Extract the [X, Y] coordinate from the center of the cell holding the provided text.  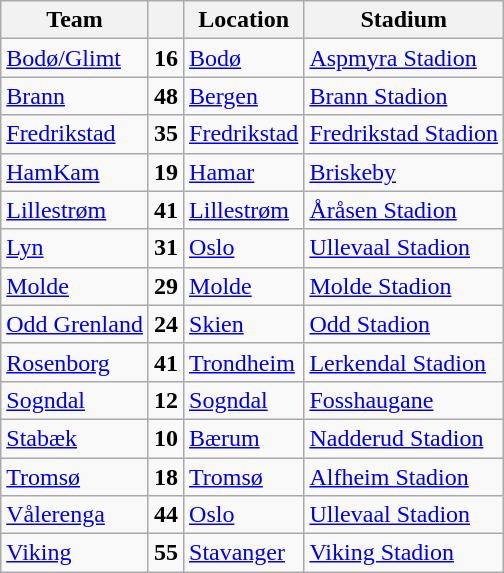
Trondheim [244, 362]
44 [166, 515]
HamKam [75, 172]
Brann Stadion [404, 96]
29 [166, 286]
18 [166, 477]
Stabæk [75, 438]
55 [166, 553]
Stadium [404, 20]
Hamar [244, 172]
Fredrikstad Stadion [404, 134]
Lyn [75, 248]
12 [166, 400]
24 [166, 324]
Alfheim Stadion [404, 477]
Aspmyra Stadion [404, 58]
Team [75, 20]
Nadderud Stadion [404, 438]
Bergen [244, 96]
Viking [75, 553]
Lerkendal Stadion [404, 362]
Odd Grenland [75, 324]
Briskeby [404, 172]
16 [166, 58]
Fosshaugane [404, 400]
Vålerenga [75, 515]
Rosenborg [75, 362]
10 [166, 438]
Åråsen Stadion [404, 210]
Bærum [244, 438]
Skien [244, 324]
Brann [75, 96]
48 [166, 96]
19 [166, 172]
Molde Stadion [404, 286]
Bodø [244, 58]
Odd Stadion [404, 324]
35 [166, 134]
Stavanger [244, 553]
Location [244, 20]
Bodø/Glimt [75, 58]
31 [166, 248]
Viking Stadion [404, 553]
